From the cell containing the given text, extract its center point as (X, Y) coordinate. 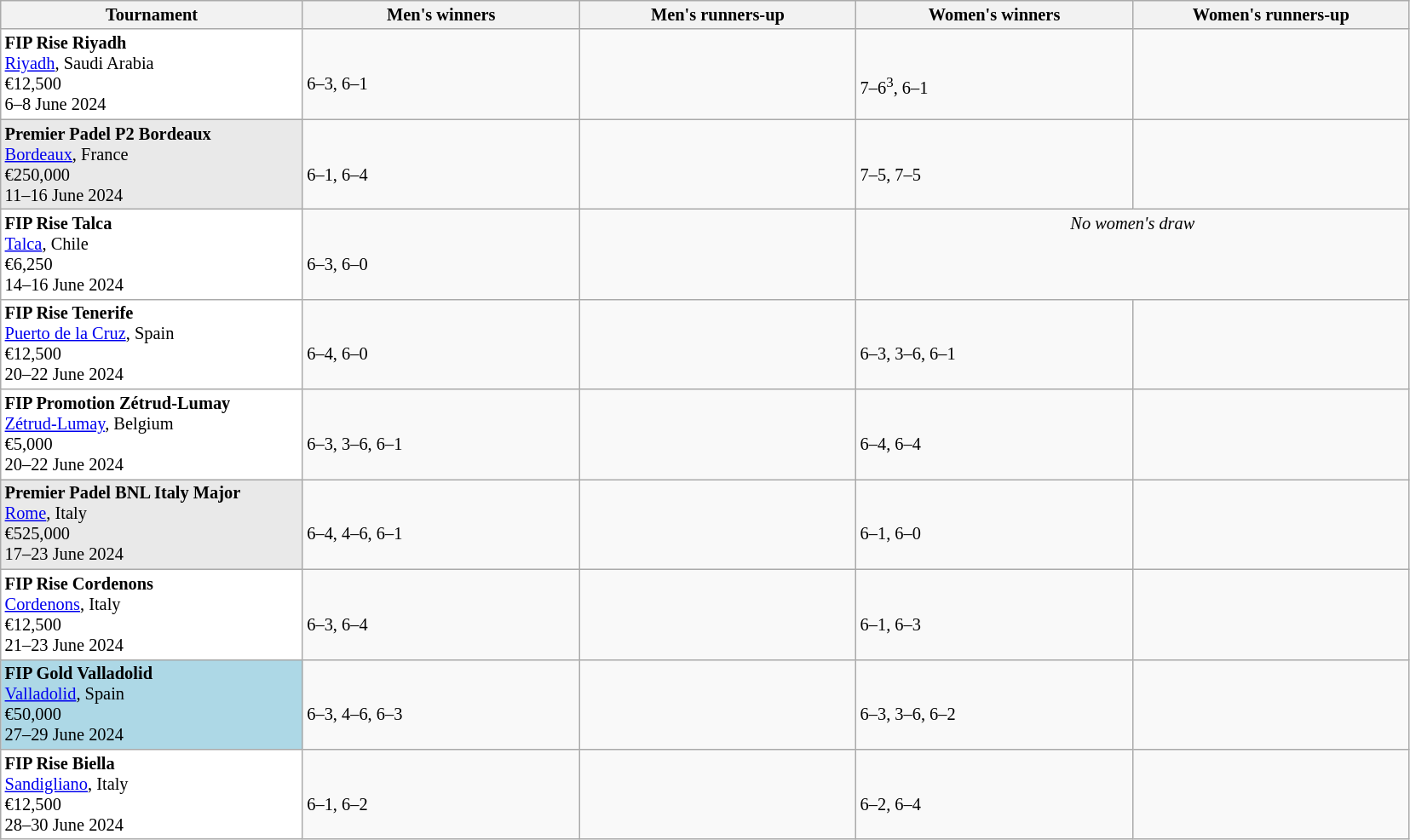
6–3, 6–0 (441, 254)
6–4, 6–4 (995, 434)
FIP Promotion Zétrud-LumayZétrud-Lumay, Belgium€5,00020–22 June 2024 (152, 434)
6–1, 6–4 (441, 164)
Women's winners (995, 14)
Men's winners (441, 14)
7–63, 6–1 (995, 74)
FIP Rise RiyadhRiyadh, Saudi Arabia€12,5006–8 June 2024 (152, 74)
6–3, 6–1 (441, 74)
No women's draw (1133, 254)
7–5, 7–5 (995, 164)
6–1, 6–0 (995, 524)
FIP Rise CordenonsCordenons, Italy€12,50021–23 June 2024 (152, 614)
FIP Rise BiellaSandigliano, Italy€12,50028–30 June 2024 (152, 794)
FIP Rise TenerifePuerto de la Cruz, Spain€12,50020–22 June 2024 (152, 344)
FIP Gold ValladolidValladolid, Spain€50,00027–29 June 2024 (152, 705)
Tournament (152, 14)
FIP Rise TalcaTalca, Chile€6,25014–16 June 2024 (152, 254)
6–3, 4–6, 6–3 (441, 705)
Premier Padel BNL Italy MajorRome, Italy€525,00017–23 June 2024 (152, 524)
Women's runners-up (1271, 14)
6–3, 3–6, 6–2 (995, 705)
6–3, 6–4 (441, 614)
6–1, 6–2 (441, 794)
Premier Padel P2 BordeauxBordeaux, France€250,00011–16 June 2024 (152, 164)
Men's runners-up (717, 14)
6–4, 6–0 (441, 344)
6–4, 4–6, 6–1 (441, 524)
6–1, 6–3 (995, 614)
6–2, 6–4 (995, 794)
